Detect which cell encompasses the target text, then output its [x, y] center coordinate. 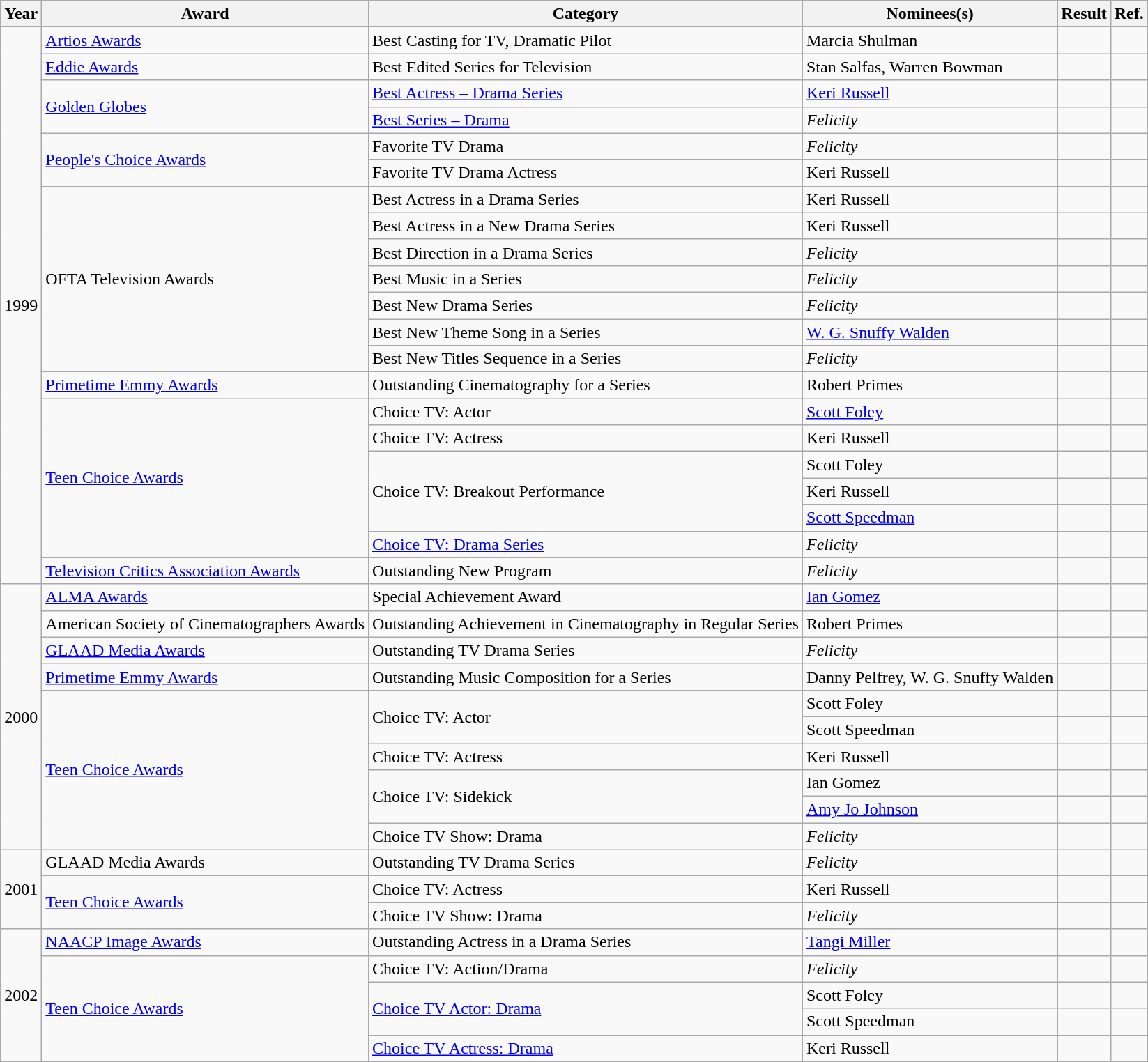
Special Achievement Award [586, 597]
Best Actress in a Drama Series [586, 199]
2000 [21, 716]
Outstanding Music Composition for a Series [586, 677]
1999 [21, 305]
Favorite TV Drama Actress [586, 173]
Best Series – Drama [586, 120]
Outstanding New Program [586, 571]
Best Actress – Drama Series [586, 93]
Result [1084, 14]
Best New Titles Sequence in a Series [586, 359]
Amy Jo Johnson [930, 810]
Year [21, 14]
Choice TV Actress: Drama [586, 1048]
Category [586, 14]
Choice TV: Sidekick [586, 796]
NAACP Image Awards [205, 942]
Choice TV: Action/Drama [586, 969]
Tangi Miller [930, 942]
Best Music in a Series [586, 279]
Golden Globes [205, 107]
ALMA Awards [205, 597]
American Society of Cinematographers Awards [205, 624]
2001 [21, 889]
Television Critics Association Awards [205, 571]
Danny Pelfrey, W. G. Snuffy Walden [930, 677]
Best Direction in a Drama Series [586, 252]
Best Actress in a New Drama Series [586, 226]
Stan Salfas, Warren Bowman [930, 67]
Choice TV: Breakout Performance [586, 491]
Outstanding Achievement in Cinematography in Regular Series [586, 624]
Marcia Shulman [930, 40]
Choice TV Actor: Drama [586, 1008]
Artios Awards [205, 40]
Best New Drama Series [586, 305]
Outstanding Cinematography for a Series [586, 385]
Nominees(s) [930, 14]
OFTA Television Awards [205, 279]
Best Casting for TV, Dramatic Pilot [586, 40]
Outstanding Actress in a Drama Series [586, 942]
People's Choice Awards [205, 160]
Ref. [1129, 14]
W. G. Snuffy Walden [930, 332]
2002 [21, 995]
Choice TV: Drama Series [586, 544]
Best New Theme Song in a Series [586, 332]
Award [205, 14]
Eddie Awards [205, 67]
Favorite TV Drama [586, 146]
Best Edited Series for Television [586, 67]
